Identify which cell holds the provided text, then report its (x, y) central coordinate. 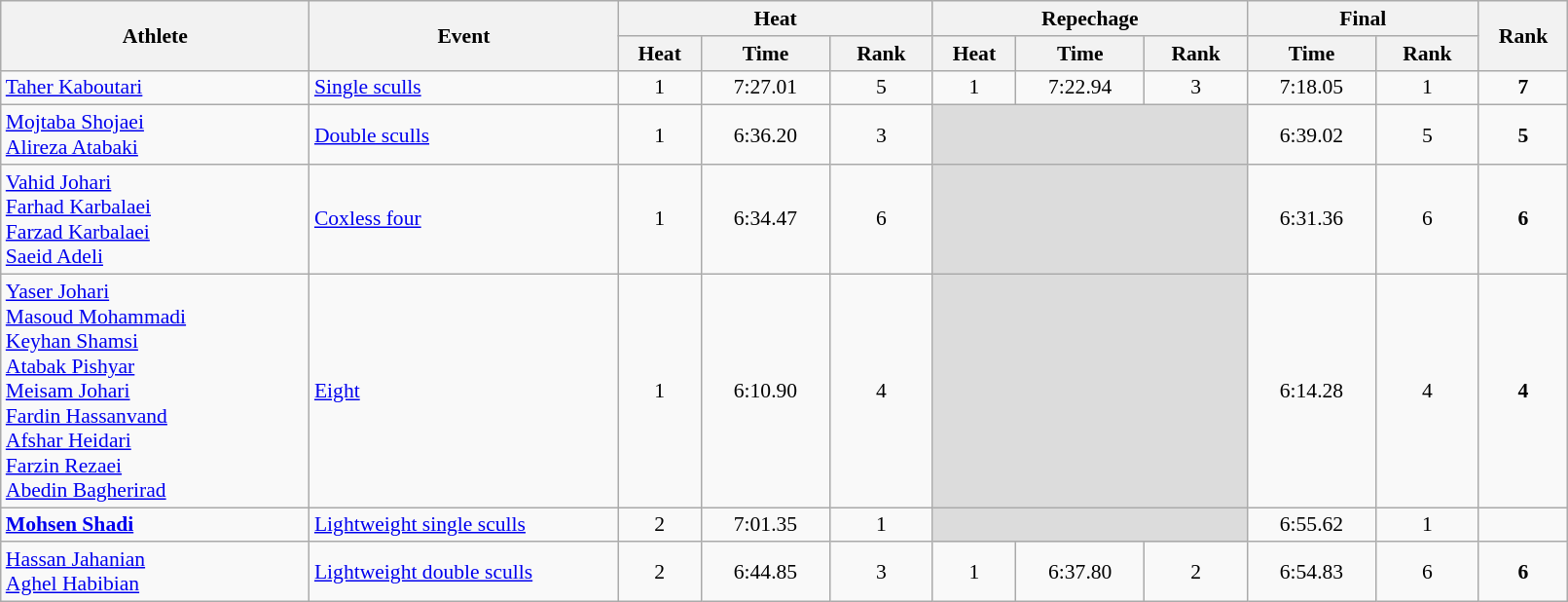
Vahid JohariFarhad KarbalaeiFarzad KarbalaeiSaeid Adeli (156, 219)
Lightweight single sculls (463, 525)
Final (1363, 19)
6:10.90 (765, 391)
7:18.05 (1311, 88)
6:36.20 (765, 134)
Hassan JahanianAghel Habibian (156, 573)
6:14.28 (1311, 391)
6:44.85 (765, 573)
Yaser JohariMasoud MohammadiKeyhan ShamsiAtabak PishyarMeisam JohariFardin HassanvandAfshar HeidariFarzin RezaeiAbedin Bagherirad (156, 391)
Coxless four (463, 219)
Taher Kaboutari (156, 88)
6:37.80 (1080, 573)
Athlete (156, 35)
Double sculls (463, 134)
7:22.94 (1080, 88)
Single sculls (463, 88)
6:34.47 (765, 219)
6:39.02 (1311, 134)
Mohsen Shadi (156, 525)
Eight (463, 391)
7:01.35 (765, 525)
Repechage (1090, 19)
6:31.36 (1311, 219)
Lightweight double sculls (463, 573)
7 (1523, 88)
7:27.01 (765, 88)
6:54.83 (1311, 573)
6:55.62 (1311, 525)
Mojtaba ShojaeiAlireza Atabaki (156, 134)
Event (463, 35)
